Pinpoint the cell where the given text exists, returning its [x, y] midpoint coordinate. 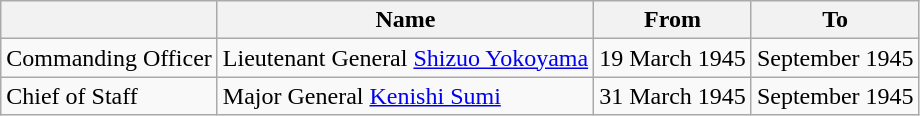
Major General Kenishi Sumi [405, 96]
To [835, 20]
Lieutenant General Shizuo Yokoyama [405, 58]
Chief of Staff [110, 96]
31 March 1945 [673, 96]
19 March 1945 [673, 58]
Name [405, 20]
Commanding Officer [110, 58]
From [673, 20]
